Find where the given text appears and provide that cell's center as [x, y] coordinate. 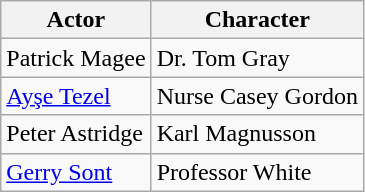
Professor White [257, 172]
Ayşe Tezel [76, 96]
Karl Magnusson [257, 134]
Peter Astridge [76, 134]
Character [257, 20]
Dr. Tom Gray [257, 58]
Gerry Sont [76, 172]
Patrick Magee [76, 58]
Actor [76, 20]
Nurse Casey Gordon [257, 96]
